From the cell containing the given text, extract its center point as (X, Y) coordinate. 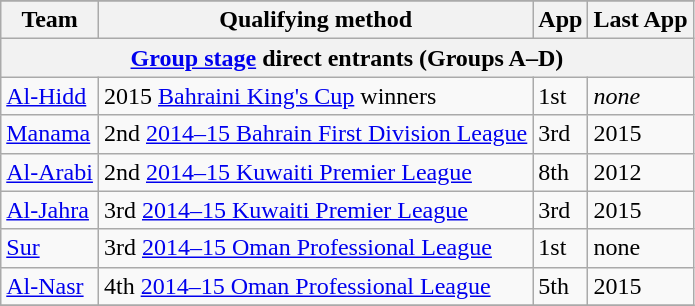
4th 2014–15 Oman Professional League (315, 286)
Sur (50, 248)
Manama (50, 134)
App (560, 20)
Al-Nasr (50, 286)
Qualifying method (315, 20)
5th (560, 286)
Al-Arabi (50, 172)
2015 Bahraini King's Cup winners (315, 96)
2012 (640, 172)
2nd 2014–15 Kuwaiti Premier League (315, 172)
Al-Hidd (50, 96)
Last App (640, 20)
3rd 2014–15 Oman Professional League (315, 248)
3rd 2014–15 Kuwaiti Premier League (315, 210)
Al-Jahra (50, 210)
Team (50, 20)
2nd 2014–15 Bahrain First Division League (315, 134)
Group stage direct entrants (Groups A–D) (347, 58)
8th (560, 172)
